Return the [x, y] coordinate for the center point of the cell that contains the specified text.  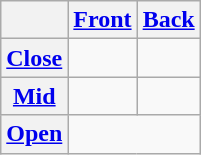
Mid [34, 96]
Open [34, 134]
Close [34, 58]
Front [102, 20]
Back [168, 20]
